Output the [x, y] coordinate of the center of the cell containing the given text.  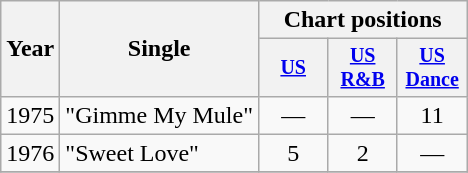
USR&B [362, 68]
Year [30, 49]
Single [160, 49]
1975 [30, 115]
US [292, 68]
USDance [432, 68]
Chart positions [362, 20]
11 [432, 115]
"Sweet Love" [160, 153]
5 [292, 153]
1976 [30, 153]
2 [362, 153]
"Gimme My Mule" [160, 115]
